Return [X, Y] of the center of cell containing provided text 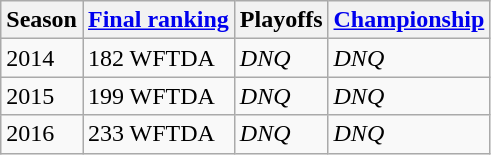
Final ranking [158, 20]
233 WFTDA [158, 134]
2015 [42, 96]
199 WFTDA [158, 96]
Championship [409, 20]
Season [42, 20]
2014 [42, 58]
182 WFTDA [158, 58]
2016 [42, 134]
Playoffs [281, 20]
